Determine the [X, Y] coordinate at the center of the cell enclosing the given text.  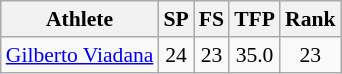
Gilberto Viadana [80, 55]
SP [176, 19]
35.0 [254, 55]
FS [212, 19]
Athlete [80, 19]
24 [176, 55]
Rank [310, 19]
TFP [254, 19]
